Locate the cell with the specified text and output its (x, y) center coordinate. 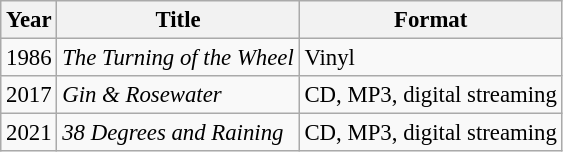
1986 (29, 58)
Vinyl (430, 58)
Format (430, 20)
Title (178, 20)
Year (29, 20)
The Turning of the Wheel (178, 58)
2017 (29, 95)
Gin & Rosewater (178, 95)
38 Degrees and Raining (178, 133)
2021 (29, 133)
